Identify which cell holds the provided text, then report its [x, y] central coordinate. 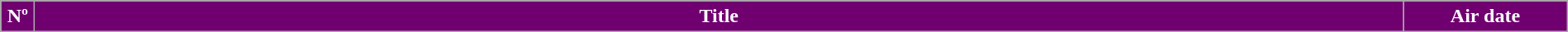
Air date [1485, 16]
Title [719, 16]
Nº [18, 16]
